Extract the (X, Y) coordinate from the center of the cell holding the provided text.  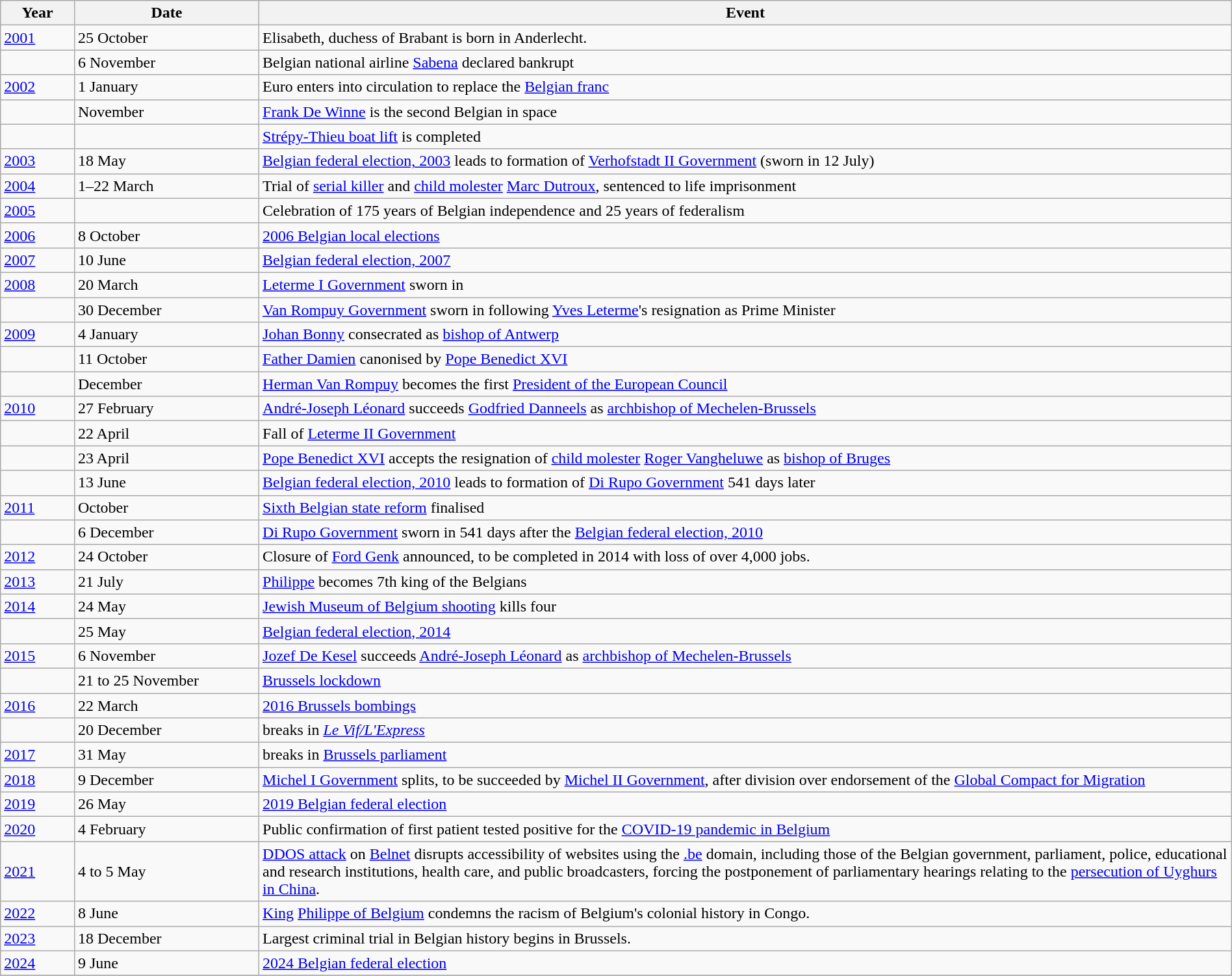
26 May (166, 804)
December (166, 384)
25 October (166, 38)
Belgian federal election, 2007 (746, 260)
6 December (166, 532)
Frank De Winne is the second Belgian in space (746, 112)
2017 (38, 755)
2015 (38, 656)
Sixth Belgian state reform finalised (746, 507)
Elisabeth, duchess of Brabant is born in Anderlecht. (746, 38)
2019 Belgian federal election (746, 804)
Year (38, 13)
22 April (166, 433)
2011 (38, 507)
Jewish Museum of Belgium shooting kills four (746, 606)
Di Rupo Government sworn in 541 days after the Belgian federal election, 2010 (746, 532)
Public confirmation of first patient tested positive for the COVID-19 pandemic in Belgium (746, 829)
2009 (38, 335)
King Philippe of Belgium condemns the racism of Belgium's colonial history in Congo. (746, 914)
27 February (166, 409)
2020 (38, 829)
2016 (38, 705)
2006 (38, 235)
Father Damien canonised by Pope Benedict XVI (746, 359)
9 June (166, 963)
Michel I Government splits, to be succeeded by Michel II Government, after division over endorsement of the Global Compact for Migration (746, 780)
André-Joseph Léonard succeeds Godfried Danneels as archbishop of Mechelen-Brussels (746, 409)
1 January (166, 87)
2018 (38, 780)
2003 (38, 161)
21 to 25 November (166, 680)
Largest criminal trial in Belgian history begins in Brussels. (746, 938)
4 February (166, 829)
2021 (38, 871)
2022 (38, 914)
Belgian federal election, 2003 leads to formation of Verhofstadt II Government (sworn in 12 July) (746, 161)
2023 (38, 938)
2024 Belgian federal election (746, 963)
24 October (166, 557)
2006 Belgian local elections (746, 235)
breaks in Le Vif/L'Express (746, 730)
Closure of Ford Genk announced, to be completed in 2014 with loss of over 4,000 jobs. (746, 557)
Date (166, 13)
8 October (166, 235)
Van Rompuy Government sworn in following Yves Leterme's resignation as Prime Minister (746, 310)
Belgian federal election, 2010 leads to formation of Di Rupo Government 541 days later (746, 483)
Fall of Leterme II Government (746, 433)
Brussels lockdown (746, 680)
Johan Bonny consecrated as bishop of Antwerp (746, 335)
2002 (38, 87)
8 June (166, 914)
4 to 5 May (166, 871)
10 June (166, 260)
2013 (38, 582)
Belgian federal election, 2014 (746, 631)
Jozef De Kesel succeeds André-Joseph Léonard as archbishop of Mechelen-Brussels (746, 656)
30 December (166, 310)
18 December (166, 938)
Belgian national airline Sabena declared bankrupt (746, 62)
22 March (166, 705)
2024 (38, 963)
Event (746, 13)
20 March (166, 285)
18 May (166, 161)
2016 Brussels bombings (746, 705)
Celebration of 175 years of Belgian independence and 25 years of federalism (746, 211)
2001 (38, 38)
31 May (166, 755)
2012 (38, 557)
Leterme I Government sworn in (746, 285)
2007 (38, 260)
13 June (166, 483)
2008 (38, 285)
2010 (38, 409)
11 October (166, 359)
20 December (166, 730)
Strépy-Thieu boat lift is completed (746, 136)
23 April (166, 458)
21 July (166, 582)
2004 (38, 186)
9 December (166, 780)
November (166, 112)
24 May (166, 606)
4 January (166, 335)
October (166, 507)
Trial of serial killer and child molester Marc Dutroux, sentenced to life imprisonment (746, 186)
Euro enters into circulation to replace the Belgian franc (746, 87)
2019 (38, 804)
breaks in Brussels parliament (746, 755)
2005 (38, 211)
25 May (166, 631)
2014 (38, 606)
Philippe becomes 7th king of the Belgians (746, 582)
Herman Van Rompuy becomes the first President of the European Council (746, 384)
1–22 March (166, 186)
Pope Benedict XVI accepts the resignation of child molester Roger Vangheluwe as bishop of Bruges (746, 458)
